For the text-containing cell, return its midpoint in (X, Y) coordinate format. 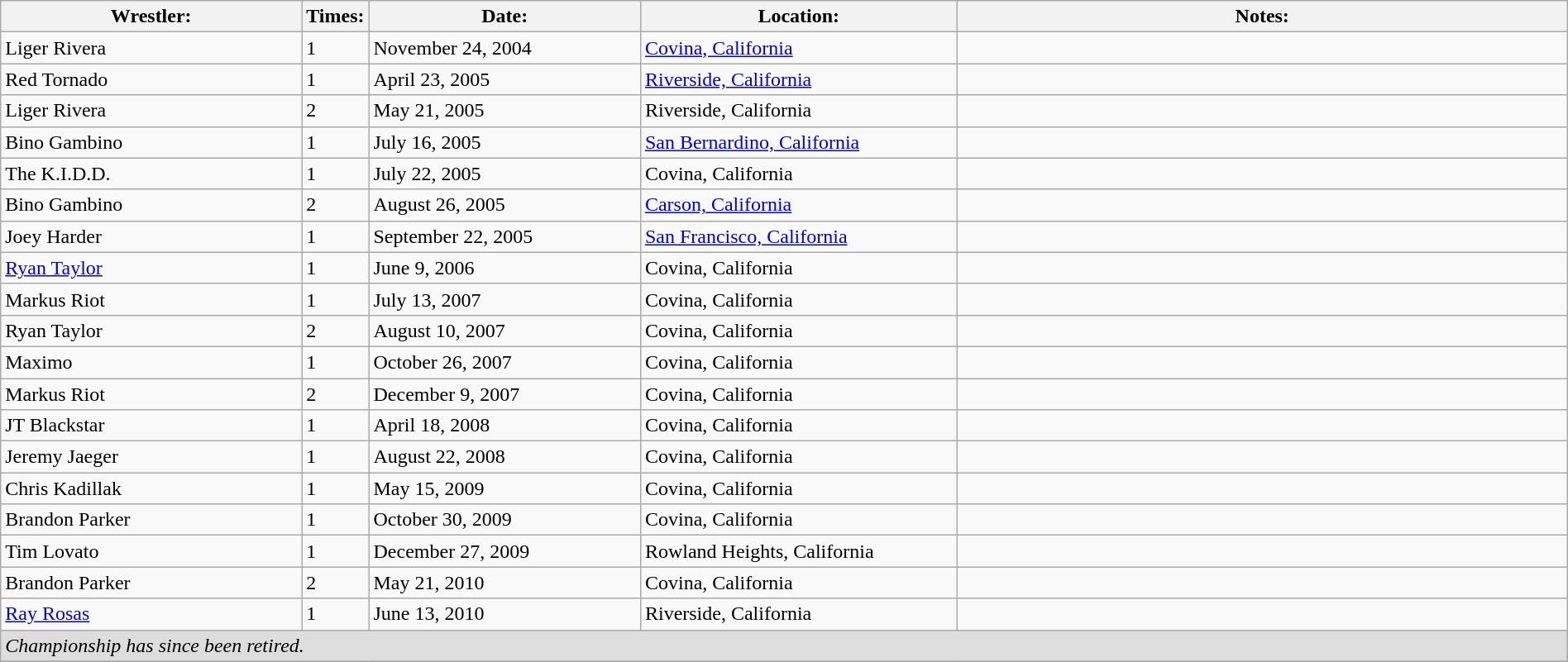
July 16, 2005 (504, 142)
May 15, 2009 (504, 488)
Tim Lovato (151, 551)
The K.I.D.D. (151, 174)
October 26, 2007 (504, 362)
Location: (799, 17)
San Francisco, California (799, 236)
Maximo (151, 362)
November 24, 2004 (504, 48)
July 13, 2007 (504, 299)
Times: (336, 17)
May 21, 2010 (504, 583)
Notes: (1262, 17)
April 18, 2008 (504, 426)
May 21, 2005 (504, 111)
Date: (504, 17)
June 13, 2010 (504, 614)
June 9, 2006 (504, 268)
Jeremy Jaeger (151, 457)
July 22, 2005 (504, 174)
August 22, 2008 (504, 457)
Joey Harder (151, 236)
October 30, 2009 (504, 520)
Chris Kadillak (151, 488)
Rowland Heights, California (799, 551)
April 23, 2005 (504, 79)
San Bernardino, California (799, 142)
August 26, 2005 (504, 205)
Championship has since been retired. (784, 645)
December 27, 2009 (504, 551)
JT Blackstar (151, 426)
Carson, California (799, 205)
December 9, 2007 (504, 394)
Red Tornado (151, 79)
Wrestler: (151, 17)
September 22, 2005 (504, 236)
Ray Rosas (151, 614)
August 10, 2007 (504, 331)
